Return the (x, y) coordinate for the center point of the cell that contains the specified text.  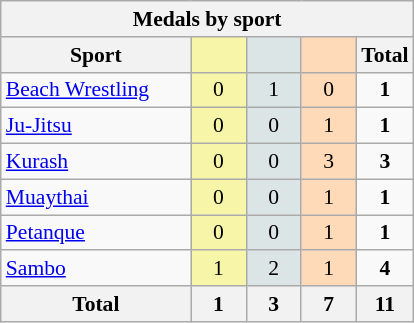
Medals by sport (208, 19)
2 (274, 269)
Beach Wrestling (96, 90)
4 (384, 269)
Sport (96, 55)
7 (328, 304)
Kurash (96, 162)
11 (384, 304)
Ju-Jitsu (96, 126)
Muaythai (96, 197)
Sambo (96, 269)
Petanque (96, 233)
